Search for the cell housing the specified text and yield its [X, Y] center coordinate. 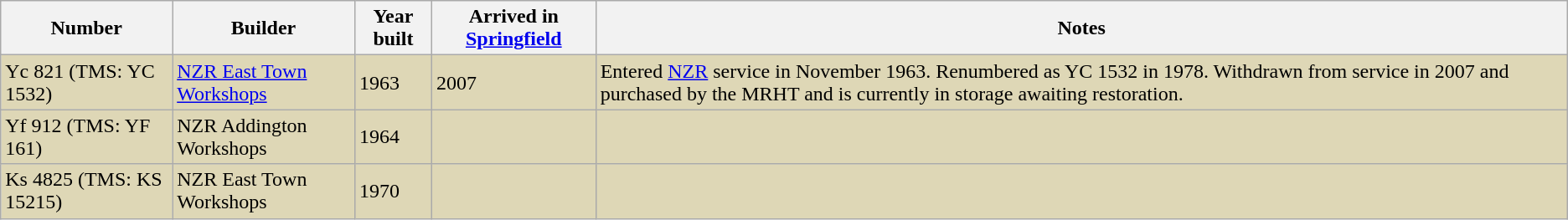
Notes [1081, 28]
Ks 4825 (TMS: KS 15215) [87, 191]
Year built [393, 28]
2007 [513, 82]
Number [87, 28]
Yc 821 (TMS: YC 1532) [87, 82]
1964 [393, 137]
Builder [264, 28]
1963 [393, 82]
1970 [393, 191]
NZR Addington Workshops [264, 137]
Arrived in Springfield [513, 28]
Yf 912 (TMS: YF 161) [87, 137]
